Capture the cell that displays the provided text and extract its (X, Y) central coordinate. 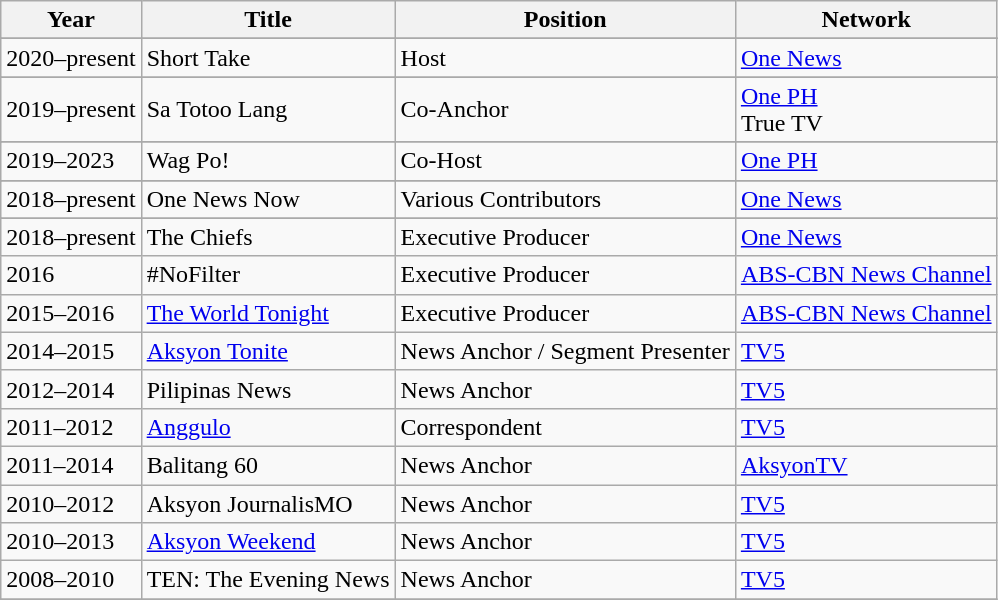
One PH (866, 161)
Co-Anchor (565, 110)
Correspondent (565, 427)
2012–2014 (71, 389)
One News Now (268, 199)
2019–present (71, 110)
Short Take (268, 58)
AksyonTV (866, 465)
2008–2010 (71, 580)
Sa Totoo Lang (268, 110)
Anggulo (268, 427)
Balitang 60 (268, 465)
Pilipinas News (268, 389)
News Anchor / Segment Presenter (565, 351)
The World Tonight (268, 313)
Position (565, 20)
Various Contributors (565, 199)
Network (866, 20)
2010–2012 (71, 503)
Year (71, 20)
Wag Po! (268, 161)
Aksyon JournalisMO (268, 503)
Title (268, 20)
2014–2015 (71, 351)
2011–2014 (71, 465)
2020–present (71, 58)
2019–2023 (71, 161)
2010–2013 (71, 542)
Co-Host (565, 161)
Host (565, 58)
2011–2012 (71, 427)
TEN: The Evening News (268, 580)
The Chiefs (268, 237)
Aksyon Weekend (268, 542)
#NoFilter (268, 275)
2015–2016 (71, 313)
Aksyon Tonite (268, 351)
One PHTrue TV (866, 110)
2016 (71, 275)
